Return the (X, Y) coordinate for the center point of the cell that contains the specified text.  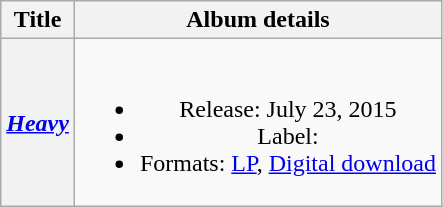
Title (38, 20)
Release: July 23, 2015Label: Formats: LP, Digital download (258, 122)
Album details (258, 20)
Heavy (38, 122)
